Search for the cell housing the specified text and yield its [X, Y] center coordinate. 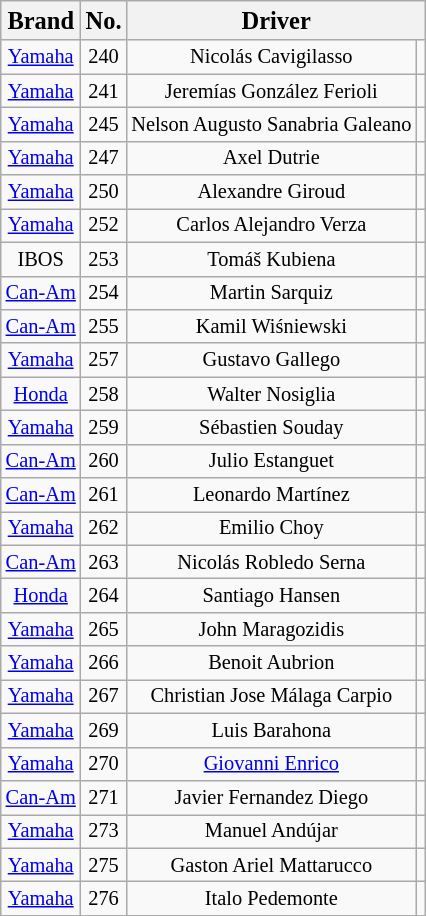
Jeremías González Ferioli [271, 91]
262 [104, 528]
Axel Dutrie [271, 158]
Alexandre Giroud [271, 192]
265 [104, 629]
Benoit Aubrion [271, 663]
254 [104, 293]
Nicolás Robledo Serna [271, 562]
259 [104, 427]
Carlos Alejandro Verza [271, 225]
Gaston Ariel Mattarucco [271, 865]
255 [104, 326]
Kamil Wiśniewski [271, 326]
John Maragozidis [271, 629]
257 [104, 360]
Tomáš Kubiena [271, 259]
258 [104, 394]
261 [104, 495]
271 [104, 797]
Javier Fernandez Diego [271, 797]
260 [104, 461]
No. [104, 20]
245 [104, 124]
Leonardo Martínez [271, 495]
273 [104, 831]
263 [104, 562]
Julio Estanguet [271, 461]
Giovanni Enrico [271, 764]
241 [104, 91]
Christian Jose Málaga Carpio [271, 696]
270 [104, 764]
275 [104, 865]
Brand [41, 20]
Sébastien Souday [271, 427]
264 [104, 595]
Martin Sarquiz [271, 293]
Walter Nosiglia [271, 394]
267 [104, 696]
253 [104, 259]
Nicolás Cavigilasso [271, 57]
Gustavo Gallego [271, 360]
Emilio Choy [271, 528]
250 [104, 192]
Manuel Andújar [271, 831]
Santiago Hansen [271, 595]
Italo Pedemonte [271, 898]
Driver [276, 20]
269 [104, 730]
252 [104, 225]
Nelson Augusto Sanabria Galeano [271, 124]
Luis Barahona [271, 730]
IBOS [41, 259]
240 [104, 57]
247 [104, 158]
266 [104, 663]
276 [104, 898]
